Provide the [x, y] coordinate of the cell's center where the given text is located.  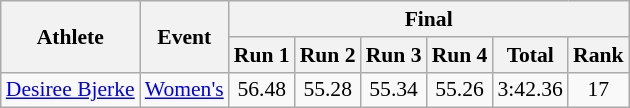
Rank [598, 55]
Desiree Bjerke [70, 90]
17 [598, 90]
55.28 [328, 90]
3:42.36 [530, 90]
56.48 [262, 90]
Run 2 [328, 55]
55.34 [394, 90]
Women's [184, 90]
Event [184, 36]
Run 3 [394, 55]
Final [429, 19]
Run 1 [262, 55]
55.26 [460, 90]
Athlete [70, 36]
Run 4 [460, 55]
Total [530, 55]
